Scan for the cell matching the given text and deliver its (x, y) coordinate at center. 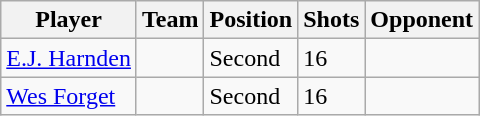
Team (170, 20)
Opponent (422, 20)
Position (251, 20)
Wes Forget (69, 96)
Shots (332, 20)
E.J. Harnden (69, 58)
Player (69, 20)
